Scan for the cell matching the given text and deliver its [x, y] coordinate at center. 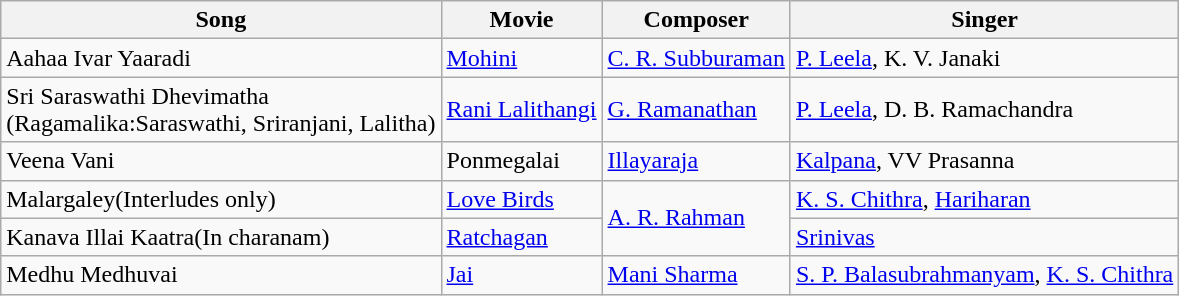
Ponmegalai [522, 161]
Sri Saraswathi Dhevimatha(Ragamalika:Saraswathi, Sriranjani, Lalitha) [221, 110]
Veena Vani [221, 161]
Composer [696, 20]
S. P. Balasubrahmanyam, K. S. Chithra [984, 275]
A. R. Rahman [696, 218]
Medhu Medhuvai [221, 275]
Mohini [522, 58]
Singer [984, 20]
Jai [522, 275]
Kanava Illai Kaatra(In charanam) [221, 237]
Malargaley(Interludes only) [221, 199]
P. Leela, D. B. Ramachandra [984, 110]
Kalpana, VV Prasanna [984, 161]
Movie [522, 20]
C. R. Subburaman [696, 58]
Mani Sharma [696, 275]
P. Leela, K. V. Janaki [984, 58]
G. Ramanathan [696, 110]
Ratchagan [522, 237]
Song [221, 20]
Srinivas [984, 237]
Aahaa Ivar Yaaradi [221, 58]
Rani Lalithangi [522, 110]
K. S. Chithra, Hariharan [984, 199]
Love Birds [522, 199]
Illayaraja [696, 161]
